Locate the cell with the specified text and output its [x, y] center coordinate. 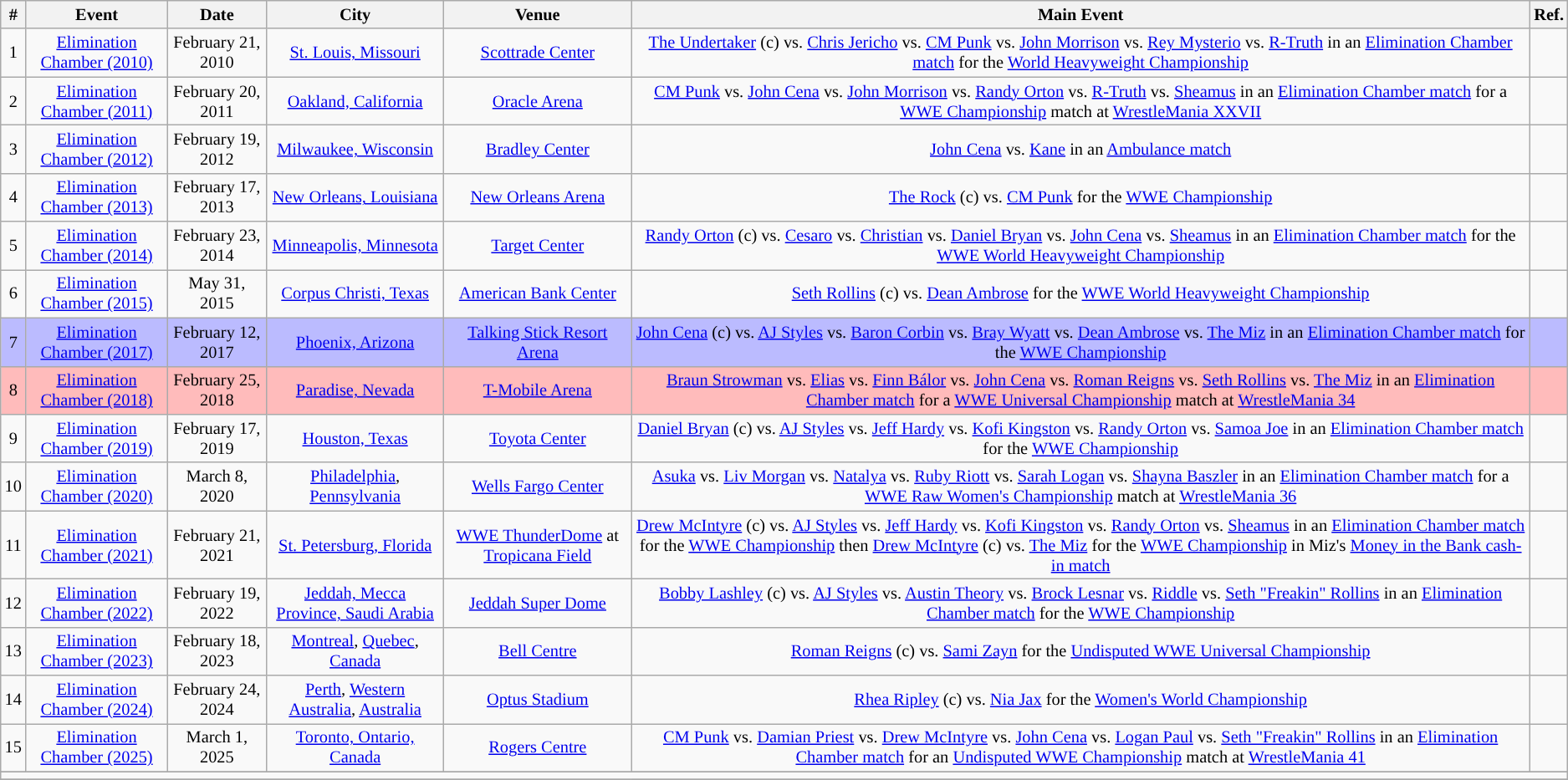
3 [13, 149]
March 8, 2020 [217, 487]
Elimination Chamber (2015) [97, 293]
Wells Fargo Center [538, 487]
Scottrade Center [538, 53]
2 [13, 101]
Elimination Chamber (2017) [97, 342]
February 18, 2023 [217, 651]
February 21, 2021 [217, 545]
February 25, 2018 [217, 390]
8 [13, 390]
Seth Rollins (c) vs. Dean Ambrose for the WWE World Heavyweight Championship [1080, 293]
Jeddah Super Dome [538, 603]
12 [13, 603]
March 1, 2025 [217, 747]
11 [13, 545]
5 [13, 246]
February 21, 2010 [217, 53]
Elimination Chamber (2010) [97, 53]
Bradley Center [538, 149]
City [355, 14]
# [13, 14]
Elimination Chamber (2024) [97, 700]
February 17, 2013 [217, 197]
Talking Stick Resort Arena [538, 342]
Venue [538, 14]
Phoenix, Arizona [355, 342]
WWE ThunderDome at Tropicana Field [538, 545]
Oakland, California [355, 101]
Event [97, 14]
Ref. [1549, 14]
Elimination Chamber (2014) [97, 246]
Toyota Center [538, 438]
Perth, Western Australia, Australia [355, 700]
Main Event [1080, 14]
February 24, 2024 [217, 700]
February 19, 2022 [217, 603]
Elimination Chamber (2021) [97, 545]
Minneapolis, Minnesota [355, 246]
Houston, Texas [355, 438]
Corpus Christi, Texas [355, 293]
Rogers Centre [538, 747]
May 31, 2015 [217, 293]
Target Center [538, 246]
Elimination Chamber (2020) [97, 487]
Rhea Ripley (c) vs. Nia Jax for the Women's World Championship [1080, 700]
St. Petersburg, Florida [355, 545]
American Bank Center [538, 293]
The Rock (c) vs. CM Punk for the WWE Championship [1080, 197]
T-Mobile Arena [538, 390]
February 17, 2019 [217, 438]
4 [13, 197]
February 12, 2017 [217, 342]
9 [13, 438]
February 23, 2014 [217, 246]
New Orleans, Louisiana [355, 197]
Toronto, Ontario, Canada [355, 747]
13 [13, 651]
10 [13, 487]
Elimination Chamber (2012) [97, 149]
Elimination Chamber (2011) [97, 101]
Paradise, Nevada [355, 390]
Roman Reigns (c) vs. Sami Zayn for the Undisputed WWE Universal Championship [1080, 651]
15 [13, 747]
Date [217, 14]
Montreal, Quebec, Canada [355, 651]
Elimination Chamber (2019) [97, 438]
Oracle Arena [538, 101]
February 20, 2011 [217, 101]
St. Louis, Missouri [355, 53]
Milwaukee, Wisconsin [355, 149]
6 [13, 293]
Elimination Chamber (2022) [97, 603]
7 [13, 342]
New Orleans Arena [538, 197]
Philadelphia, Pennsylvania [355, 487]
February 19, 2012 [217, 149]
14 [13, 700]
Elimination Chamber (2025) [97, 747]
Elimination Chamber (2018) [97, 390]
John Cena vs. Kane in an Ambulance match [1080, 149]
John Cena (c) vs. AJ Styles vs. Baron Corbin vs. Bray Wyatt vs. Dean Ambrose vs. The Miz in an Elimination Chamber match for the WWE Championship [1080, 342]
Optus Stadium [538, 700]
Jeddah, Mecca Province, Saudi Arabia [355, 603]
Bell Centre [538, 651]
Elimination Chamber (2023) [97, 651]
1 [13, 53]
Elimination Chamber (2013) [97, 197]
